From the cell containing the given text, extract its center point as [X, Y] coordinate. 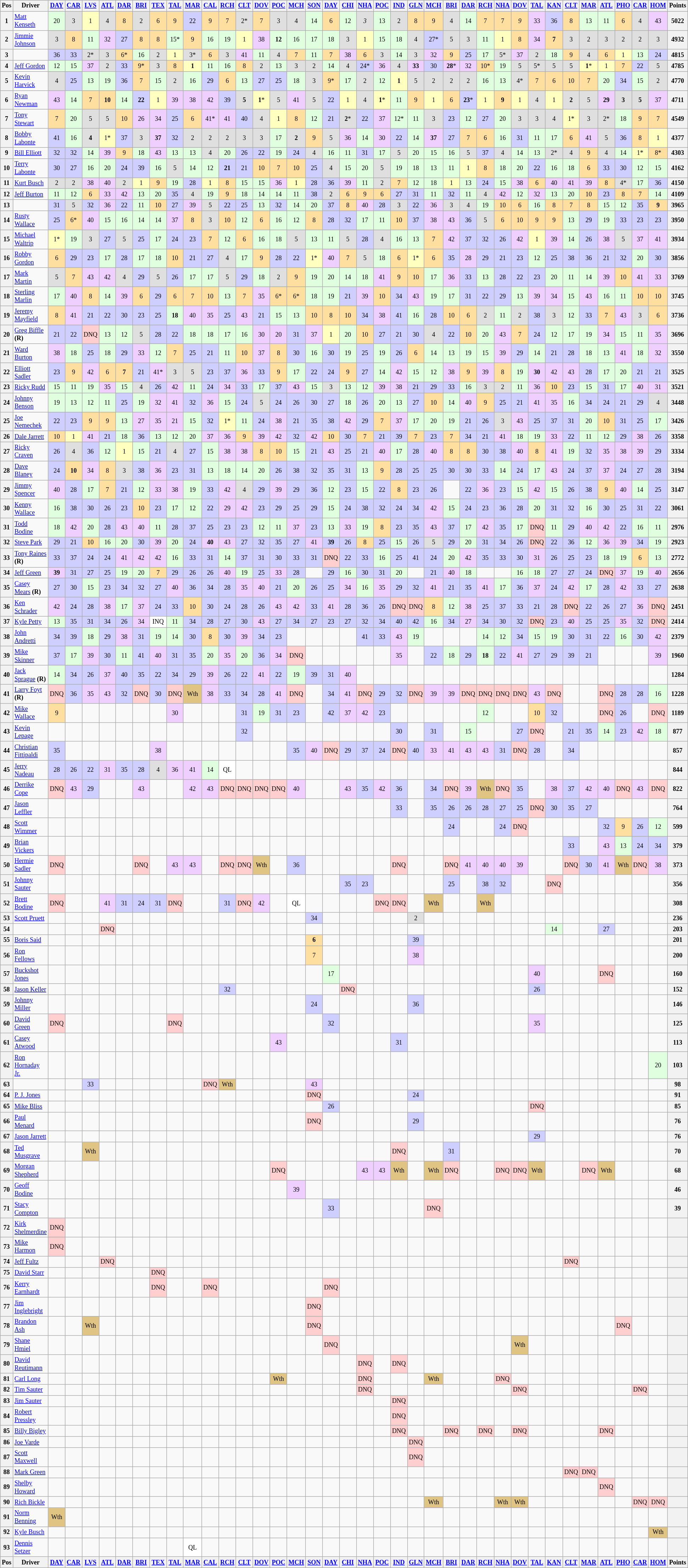
62 [7, 1065]
Mark Martin [30, 277]
74 [7, 1261]
3550 [678, 353]
203 [678, 929]
2976 [678, 528]
Dave Blaney [30, 471]
2656 [678, 573]
3147 [678, 490]
200 [678, 955]
50 [7, 865]
Brandon Ash [30, 1326]
4711 [678, 100]
Jason Jarrett [30, 1137]
Rich Bickle [30, 1502]
Hermie Sadler [30, 865]
Todd Bodine [30, 528]
4815 [678, 55]
73 [7, 1247]
Casey Mears (R) [30, 588]
764 [678, 808]
Jason Keller [30, 989]
2451 [678, 607]
844 [678, 770]
2414 [678, 622]
52 [7, 903]
3950 [678, 220]
55 [7, 940]
92 [7, 1532]
Tony Raines (R) [30, 558]
64 [7, 1096]
Buckshot Jones [30, 974]
Tim Sauter [30, 1390]
83 [7, 1401]
90 [7, 1502]
Jim Sauter [30, 1401]
Kevin Lepage [30, 732]
72 [7, 1228]
27* [434, 40]
4162 [678, 168]
Johnny Sauter [30, 884]
152 [678, 989]
44 [7, 751]
125 [678, 1023]
Jerry Nadeau [30, 770]
Bill Elliott [30, 153]
Ricky Craven [30, 451]
88 [7, 1472]
49 [7, 846]
4377 [678, 138]
201 [678, 940]
Jack Sprague (R) [30, 675]
66 [7, 1122]
69 [7, 1171]
61 [7, 1042]
599 [678, 827]
3* [192, 55]
57 [7, 974]
P. J. Jones [30, 1096]
Ted Musgrave [30, 1152]
87 [7, 1457]
4109 [678, 194]
63 [7, 1084]
Mike Bliss [30, 1106]
4932 [678, 40]
8* [658, 153]
Jeff Fultz [30, 1261]
75 [7, 1273]
Rusty Wallace [30, 220]
Brian Vickers [30, 846]
Jeff Gordon [30, 66]
10* [486, 66]
3426 [678, 422]
80 [7, 1364]
Morgan Shepherd [30, 1171]
146 [678, 1004]
Ryan Newman [30, 100]
3194 [678, 471]
Norm Benning [30, 1517]
Sterling Marlin [30, 296]
877 [678, 732]
Terry Labonte [30, 168]
Mark Green [30, 1472]
65 [7, 1106]
Ron Fellows [30, 955]
Ricky Rudd [30, 388]
23* [468, 100]
3334 [678, 451]
Kurt Busch [30, 183]
Larry Foyt (R) [30, 694]
Casey Atwood [30, 1042]
5022 [678, 21]
Ron Hornaday Jr. [30, 1065]
Derrike Cope [30, 789]
15* [175, 40]
103 [678, 1065]
Kyle Petty [30, 622]
Elliott Sadler [30, 372]
Scott Wimmer [30, 827]
160 [678, 974]
Jimmie Johnson [30, 40]
3061 [678, 508]
Dale Jarrett [30, 437]
Jeremy Mayfield [30, 315]
58 [7, 989]
51 [7, 884]
Matt Kenseth [30, 21]
1284 [678, 675]
Kevin Harvick [30, 81]
Mike Skinner [30, 656]
56 [7, 955]
857 [678, 751]
379 [678, 846]
1960 [678, 656]
Jeff Burton [30, 194]
48 [7, 827]
81 [7, 1379]
Brett Bodine [30, 903]
113 [678, 1042]
Kirk Shelmerdine [30, 1228]
Steve Park [30, 543]
Jason Leffler [30, 808]
Billy Bigley [30, 1431]
1189 [678, 713]
93 [7, 1547]
4770 [678, 81]
98 [678, 1084]
3965 [678, 205]
84 [7, 1416]
Geoff Bodine [30, 1190]
79 [7, 1345]
3769 [678, 277]
12* [399, 119]
3358 [678, 437]
Joe Nemechek [30, 422]
Kenny Wallace [30, 508]
Stacy Compton [30, 1209]
2638 [678, 588]
60 [7, 1023]
86 [7, 1442]
3696 [678, 335]
Mike Harmon [30, 1247]
45 [7, 770]
4150 [678, 183]
David Starr [30, 1273]
71 [7, 1209]
Jim Inglebright [30, 1307]
Johnny Benson [30, 403]
2772 [678, 558]
3521 [678, 388]
47 [7, 808]
Greg Biffle (R) [30, 335]
356 [678, 884]
John Andretti [30, 637]
Dennis Setzer [30, 1547]
Robert Pressley [30, 1416]
David Green [30, 1023]
28* [452, 66]
24* [365, 66]
Kerry Earnhardt [30, 1288]
Scott Maxwell [30, 1457]
236 [678, 918]
Joe Varde [30, 1442]
Robby Gordon [30, 258]
3448 [678, 403]
INQ [158, 622]
53 [7, 918]
Mike Wallace [30, 713]
373 [678, 865]
Kyle Busch [30, 1532]
Ken Schrader [30, 607]
Ward Burton [30, 353]
3525 [678, 372]
3934 [678, 239]
308 [678, 903]
3856 [678, 258]
Scott Pruett [30, 918]
54 [7, 929]
Jimmy Spencer [30, 490]
67 [7, 1137]
David Reutimann [30, 1364]
Michael Waltrip [30, 239]
4785 [678, 66]
77 [7, 1307]
Carl Long [30, 1379]
Jeff Green [30, 573]
4303 [678, 153]
78 [7, 1326]
Paul Menard [30, 1122]
89 [7, 1487]
Shane Hmiel [30, 1345]
3736 [678, 315]
Boris Said [30, 940]
Shelby Howard [30, 1487]
1228 [678, 694]
3745 [678, 296]
59 [7, 1004]
2379 [678, 637]
Johnny Miller [30, 1004]
Christian Fittipaldi [30, 751]
4549 [678, 119]
822 [678, 789]
2923 [678, 543]
82 [7, 1390]
Bobby Labonte [30, 138]
Tony Stewart [30, 119]
